Identify which cell holds the provided text, then report its [X, Y] central coordinate. 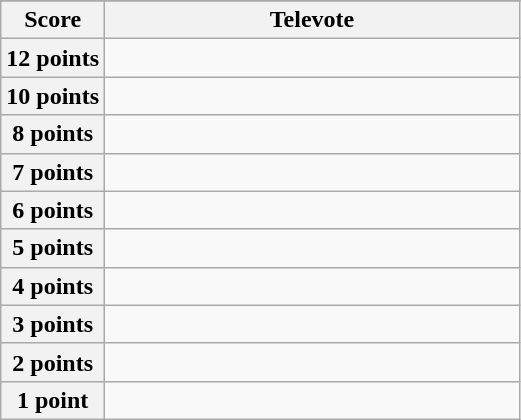
10 points [53, 96]
2 points [53, 362]
Score [53, 20]
12 points [53, 58]
8 points [53, 134]
5 points [53, 248]
Televote [312, 20]
7 points [53, 172]
3 points [53, 324]
6 points [53, 210]
1 point [53, 400]
4 points [53, 286]
